Search for the cell housing the specified text and yield its [x, y] center coordinate. 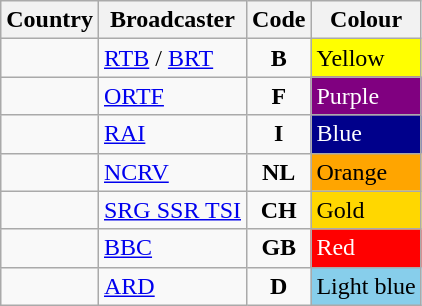
ORTF [172, 96]
Broadcaster [172, 20]
NL [279, 172]
Orange [366, 172]
Yellow [366, 58]
RTB / BRT [172, 58]
Gold [366, 210]
Red [366, 248]
BBC [172, 248]
Code [279, 20]
CH [279, 210]
RAI [172, 134]
Colour [366, 20]
I [279, 134]
Blue [366, 134]
D [279, 286]
B [279, 58]
SRG SSR TSI [172, 210]
Light blue [366, 286]
ARD [172, 286]
Country [50, 20]
GB [279, 248]
F [279, 96]
Purple [366, 96]
NCRV [172, 172]
